For the text-containing cell, return its midpoint in (x, y) coordinate format. 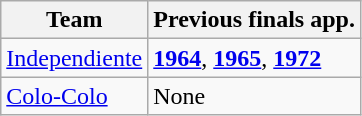
1964, 1965, 1972 (254, 58)
Team (74, 20)
Previous finals app. (254, 20)
Colo-Colo (74, 96)
Independiente (74, 58)
None (254, 96)
